Return the (X, Y) coordinate for the center point of the cell that contains the specified text.  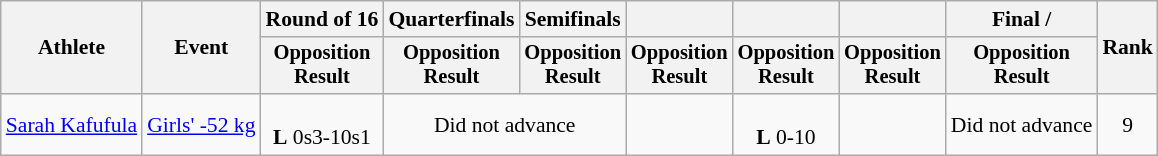
Round of 16 (322, 19)
L 0-10 (786, 124)
Rank (1128, 48)
Event (201, 48)
Girls' -52 kg (201, 124)
Final / (1022, 19)
Quarterfinals (451, 19)
Sarah Kafufula (72, 124)
Athlete (72, 48)
Semifinals (572, 19)
9 (1128, 124)
L 0s3-10s1 (322, 124)
